Provide the [X, Y] coordinate of the cell's center where the given text is located.  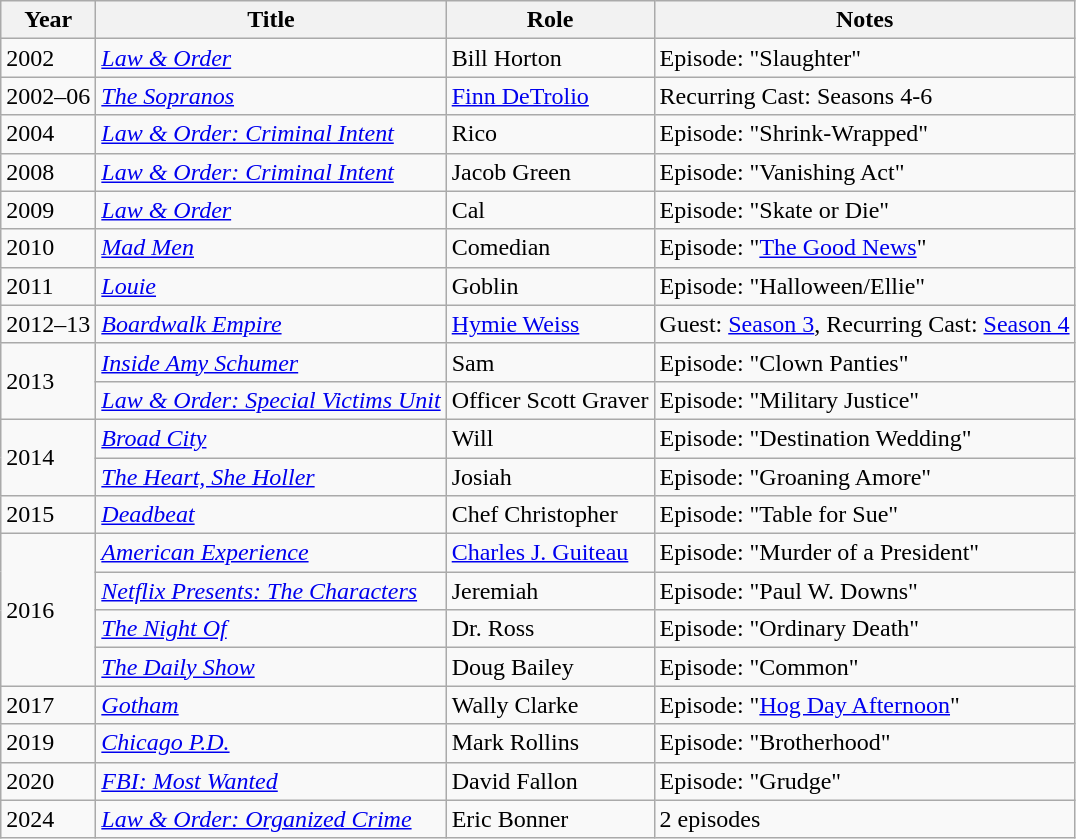
Year [48, 20]
Episode: "Halloween/Ellie" [864, 286]
Hymie Weiss [550, 324]
Cal [550, 210]
Chef Christopher [550, 515]
Will [550, 438]
Recurring Cast: Seasons 4-6 [864, 96]
Dr. Ross [550, 629]
Charles J. Guiteau [550, 553]
Louie [271, 286]
Jeremiah [550, 591]
2002–06 [48, 96]
Officer Scott Graver [550, 400]
Episode: "Grudge" [864, 781]
The Night Of [271, 629]
The Daily Show [271, 667]
Law & Order: Organized Crime [271, 819]
Episode: "Brotherhood" [864, 743]
2002 [48, 58]
2013 [48, 381]
2014 [48, 457]
Episode: "Hog Day Afternoon" [864, 705]
2019 [48, 743]
2004 [48, 134]
2015 [48, 515]
Rico [550, 134]
Episode: "Table for Sue" [864, 515]
Episode: "Murder of a President" [864, 553]
FBI: Most Wanted [271, 781]
Boardwalk Empire [271, 324]
2012–13 [48, 324]
Mark Rollins [550, 743]
Episode: "The Good News" [864, 248]
2010 [48, 248]
Episode: "Shrink-Wrapped" [864, 134]
2016 [48, 610]
2008 [48, 172]
Goblin [550, 286]
Episode: "Destination Wedding" [864, 438]
American Experience [271, 553]
Mad Men [271, 248]
David Fallon [550, 781]
2017 [48, 705]
Chicago P.D. [271, 743]
Law & Order: Special Victims Unit [271, 400]
Netflix Presents: The Characters [271, 591]
The Heart, She Holler [271, 477]
Episode: "Groaning Amore" [864, 477]
2024 [48, 819]
Finn DeTrolio [550, 96]
Jacob Green [550, 172]
Episode: "Vanishing Act" [864, 172]
Episode: "Common" [864, 667]
Eric Bonner [550, 819]
Gotham [271, 705]
Inside Amy Schumer [271, 362]
Bill Horton [550, 58]
2020 [48, 781]
Title [271, 20]
Doug Bailey [550, 667]
Comedian [550, 248]
Role [550, 20]
Josiah [550, 477]
Wally Clarke [550, 705]
Episode: "Slaughter" [864, 58]
Sam [550, 362]
Broad City [271, 438]
Guest: Season 3, Recurring Cast: Season 4 [864, 324]
2011 [48, 286]
The Sopranos [271, 96]
2009 [48, 210]
2 episodes [864, 819]
Episode: "Military Justice" [864, 400]
Episode: "Ordinary Death" [864, 629]
Deadbeat [271, 515]
Episode: "Clown Panties" [864, 362]
Notes [864, 20]
Episode: "Paul W. Downs" [864, 591]
Episode: "Skate or Die" [864, 210]
